For the text-containing cell, return its midpoint in (x, y) coordinate format. 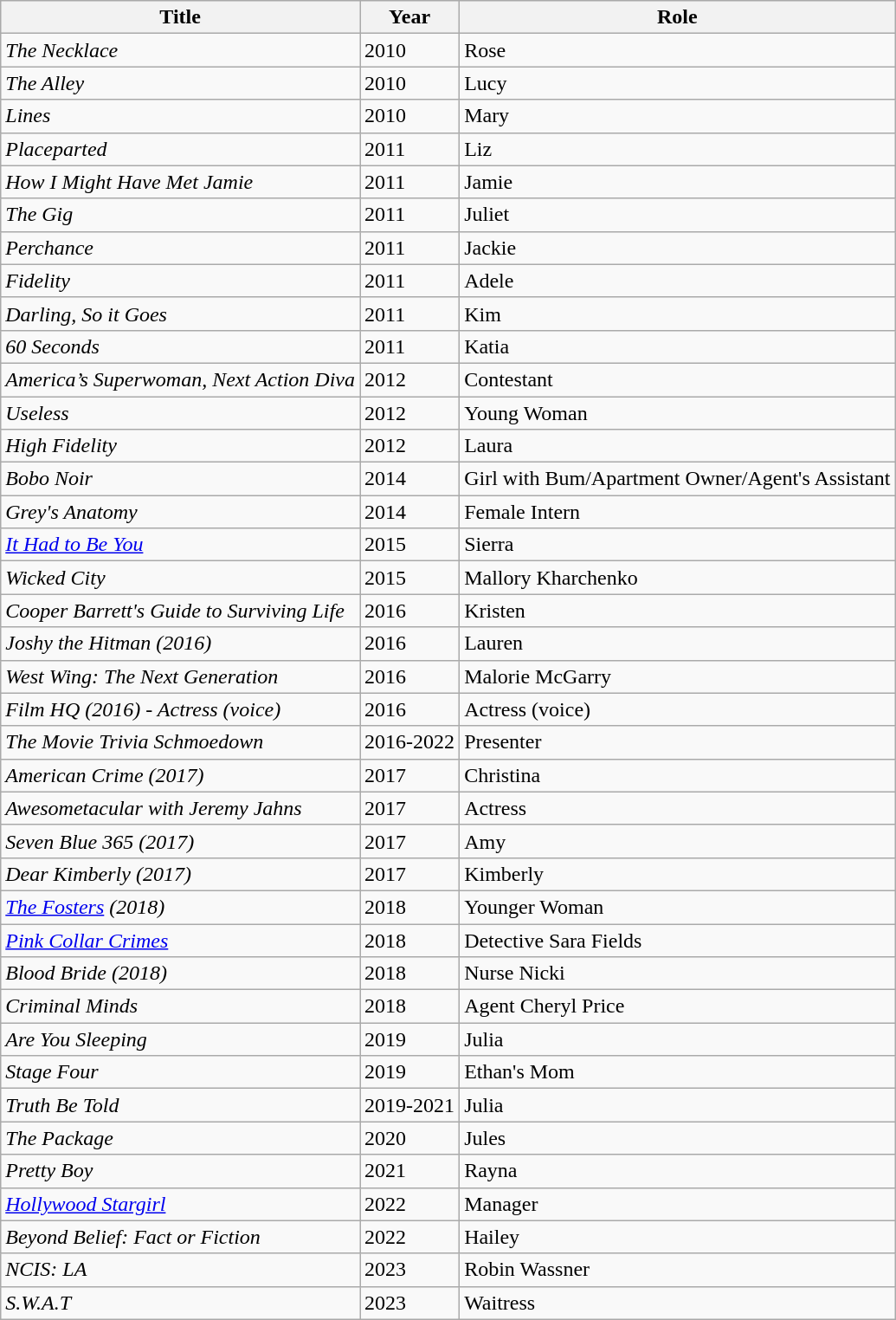
It Had to Be You (180, 545)
Are You Sleeping (180, 1039)
Title (180, 17)
Nurse Nicki (677, 974)
Katia (677, 346)
Amy (677, 841)
High Fidelity (180, 446)
Lauren (677, 644)
Female Intern (677, 512)
Perchance (180, 248)
Useless (180, 413)
Mallory Kharchenko (677, 578)
Film HQ (2016) - Actress (voice) (180, 709)
Bobo Noir (180, 479)
Young Woman (677, 413)
Actress (677, 808)
American Crime (2017) (180, 775)
Wicked City (180, 578)
Seven Blue 365 (2017) (180, 841)
Criminal Minds (180, 1006)
Rose (677, 50)
Lucy (677, 83)
Kim (677, 314)
Rayna (677, 1171)
2020 (410, 1138)
How I Might Have Met Jamie (180, 182)
Pink Collar Crimes (180, 940)
Role (677, 17)
Contestant (677, 379)
Girl with Bum/Apartment Owner/Agent's Assistant (677, 479)
NCIS: LA (180, 1270)
Hollywood Stargirl (180, 1204)
Liz (677, 149)
Fidelity (180, 281)
Waitress (677, 1303)
Awesometacular with Jeremy Jahns (180, 808)
Ethan's Mom (677, 1072)
Jules (677, 1138)
Actress (voice) (677, 709)
Mary (677, 116)
2021 (410, 1171)
Sierra (677, 545)
60 Seconds (180, 346)
The Package (180, 1138)
Grey's Anatomy (180, 512)
2019-2021 (410, 1105)
Robin Wassner (677, 1270)
Darling, So it Goes (180, 314)
Christina (677, 775)
West Wing: The Next Generation (180, 676)
Pretty Boy (180, 1171)
The Alley (180, 83)
Year (410, 17)
Truth Be Told (180, 1105)
The Movie Trivia Schmoedown (180, 742)
Manager (677, 1204)
Juliet (677, 215)
Joshy the Hitman (2016) (180, 644)
Placeparted (180, 149)
Kimberly (677, 874)
Detective Sara Fields (677, 940)
Stage Four (180, 1072)
Dear Kimberly (2017) (180, 874)
Agent Cheryl Price (677, 1006)
The Necklace (180, 50)
Jackie (677, 248)
Cooper Barrett's Guide to Surviving Life (180, 611)
The Gig (180, 215)
America’s Superwoman, Next Action Diva (180, 379)
S.W.A.T (180, 1303)
Malorie McGarry (677, 676)
Laura (677, 446)
Jamie (677, 182)
Adele (677, 281)
2016-2022 (410, 742)
Kristen (677, 611)
Blood Bride (2018) (180, 974)
The Fosters (2018) (180, 907)
Beyond Belief: Fact or Fiction (180, 1237)
Lines (180, 116)
Younger Woman (677, 907)
Hailey (677, 1237)
Presenter (677, 742)
